Detect which cell encompasses the target text, then output its (X, Y) center coordinate. 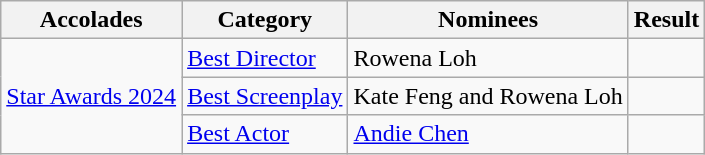
Best Screenplay (265, 96)
Rowena Loh (488, 58)
Best Director (265, 58)
Star Awards 2024 (92, 96)
Result (666, 20)
Best Actor (265, 134)
Nominees (488, 20)
Accolades (92, 20)
Andie Chen (488, 134)
Kate Feng and Rowena Loh (488, 96)
Category (265, 20)
